Provide the (X, Y) coordinate of the cell's center where the given text is located.  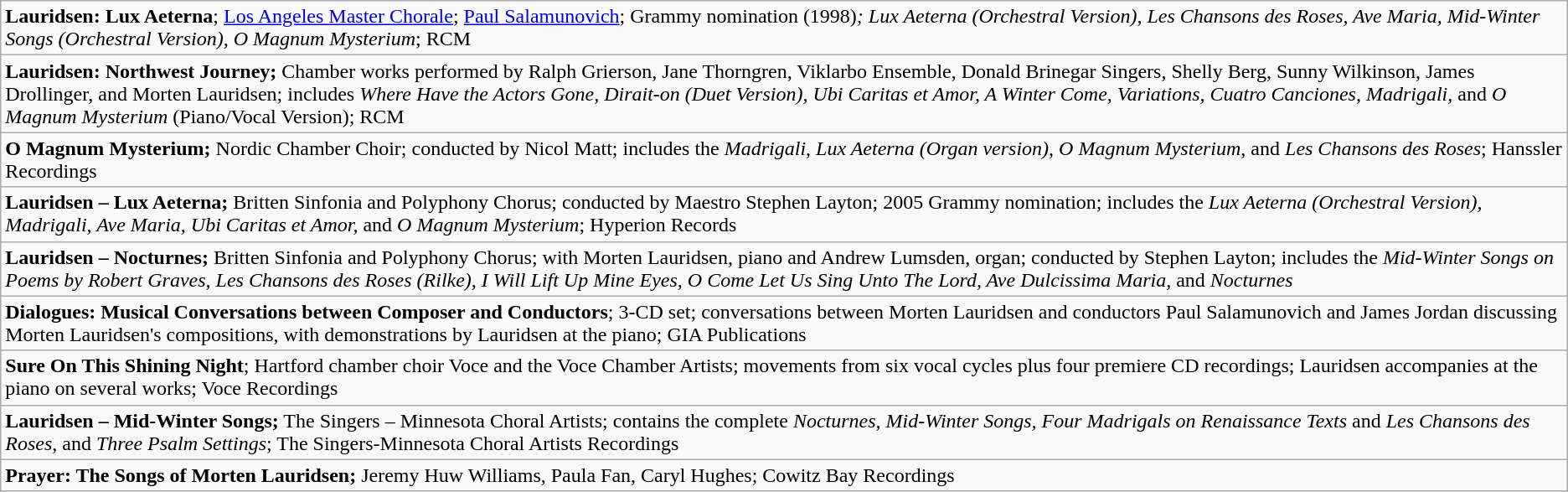
Prayer: The Songs of Morten Lauridsen; Jeremy Huw Williams, Paula Fan, Caryl Hughes; Cowitz Bay Recordings (784, 475)
